Capture the cell that displays the provided text and extract its [x, y] central coordinate. 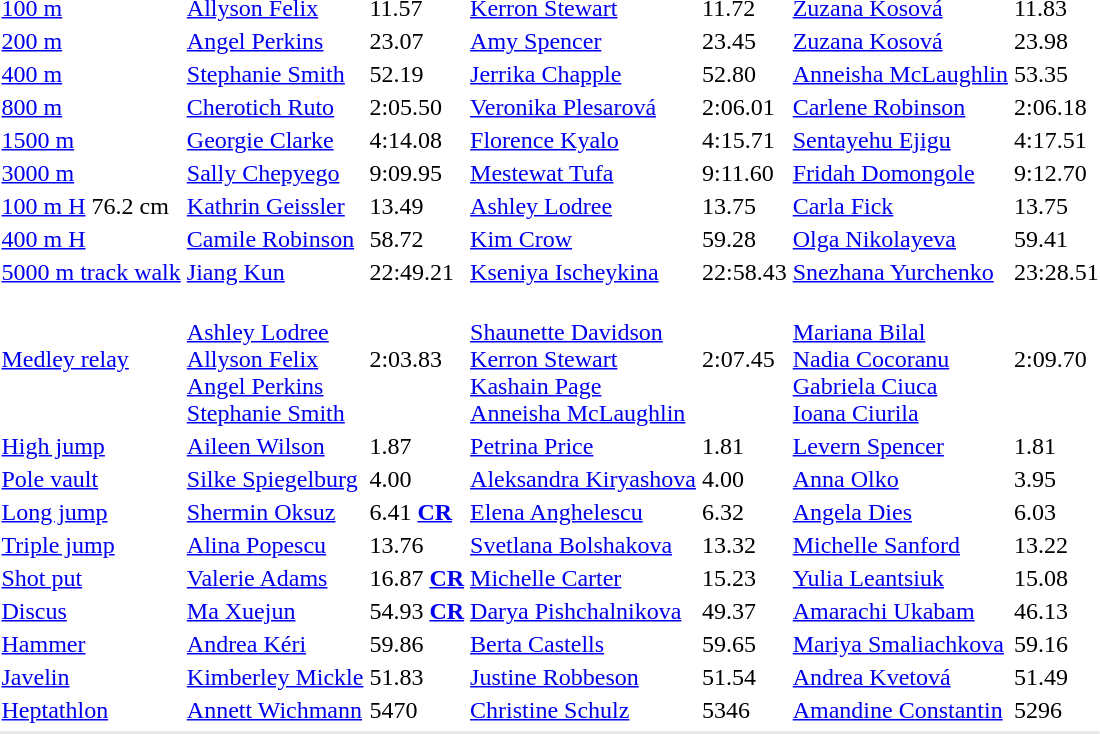
Mariya Smaliachkova [900, 644]
Shermin Oksuz [275, 512]
Ashley LodreeAllyson FelixAngel PerkinsStephanie Smith [275, 359]
15.23 [745, 578]
Anneisha McLaughlin [900, 74]
Petrina Price [584, 446]
Shaunette DavidsonKerron StewartKashain PageAnneisha McLaughlin [584, 359]
High jump [91, 446]
2:09.70 [1056, 359]
Long jump [91, 512]
4:14.08 [417, 140]
2:07.45 [745, 359]
9:11.60 [745, 173]
Levern Spencer [900, 446]
59.16 [1056, 644]
6.32 [745, 512]
52.19 [417, 74]
100 m H 76.2 cm [91, 206]
23:28.51 [1056, 272]
23.07 [417, 41]
6.41 CR [417, 512]
22:49.21 [417, 272]
Kimberley Mickle [275, 677]
15.08 [1056, 578]
Anna Olko [900, 479]
52.80 [745, 74]
Heptathlon [91, 710]
Jiang Kun [275, 272]
59.65 [745, 644]
2:03.83 [417, 359]
Kseniya Ischeykina [584, 272]
4:17.51 [1056, 140]
3000 m [91, 173]
Justine Robbeson [584, 677]
Aileen Wilson [275, 446]
Mestewat Tufa [584, 173]
51.49 [1056, 677]
200 m [91, 41]
Sentayehu Ejigu [900, 140]
Andrea Kéri [275, 644]
51.83 [417, 677]
Angel Perkins [275, 41]
Yulia Leantsiuk [900, 578]
Pole vault [91, 479]
Berta Castells [584, 644]
Elena Anghelescu [584, 512]
800 m [91, 107]
Shot put [91, 578]
5000 m track walk [91, 272]
Triple jump [91, 545]
2:06.18 [1056, 107]
13.22 [1056, 545]
53.35 [1056, 74]
Medley relay [91, 359]
Michelle Sanford [900, 545]
23.98 [1056, 41]
2:06.01 [745, 107]
6.03 [1056, 512]
Valerie Adams [275, 578]
Ma Xuejun [275, 611]
Amandine Constantin [900, 710]
5346 [745, 710]
58.72 [417, 239]
Annett Wichmann [275, 710]
59.41 [1056, 239]
Fridah Domongole [900, 173]
Camile Robinson [275, 239]
13.76 [417, 545]
Christine Schulz [584, 710]
Aleksandra Kiryashova [584, 479]
Andrea Kvetová [900, 677]
Hammer [91, 644]
Michelle Carter [584, 578]
4:15.71 [745, 140]
Javelin [91, 677]
3.95 [1056, 479]
Darya Pishchalnikova [584, 611]
Carla Fick [900, 206]
13.32 [745, 545]
Alina Popescu [275, 545]
59.28 [745, 239]
Snezhana Yurchenko [900, 272]
400 m H [91, 239]
Carlene Robinson [900, 107]
46.13 [1056, 611]
Stephanie Smith [275, 74]
9:09.95 [417, 173]
54.93 CR [417, 611]
Veronika Plesarová [584, 107]
Discus [91, 611]
Florence Kyalo [584, 140]
Mariana BilalNadia CocoranuGabriela CiucaIoana Ciurila [900, 359]
1500 m [91, 140]
59.86 [417, 644]
5296 [1056, 710]
13.49 [417, 206]
Olga Nikolayeva [900, 239]
Amarachi Ukabam [900, 611]
22:58.43 [745, 272]
1.87 [417, 446]
Zuzana Kosová [900, 41]
51.54 [745, 677]
Cherotich Ruto [275, 107]
5470 [417, 710]
Sally Chepyego [275, 173]
Silke Spiegelburg [275, 479]
Svetlana Bolshakova [584, 545]
49.37 [745, 611]
Angela Dies [900, 512]
Jerrika Chapple [584, 74]
400 m [91, 74]
Kathrin Geissler [275, 206]
23.45 [745, 41]
16.87 CR [417, 578]
Georgie Clarke [275, 140]
Amy Spencer [584, 41]
Ashley Lodree [584, 206]
9:12.70 [1056, 173]
Kim Crow [584, 239]
2:05.50 [417, 107]
